From the cell containing the given text, extract its center point as [x, y] coordinate. 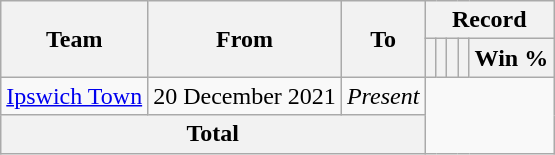
Total [213, 134]
From [245, 39]
To [382, 39]
Record [490, 20]
20 December 2021 [245, 96]
Ipswich Town [74, 96]
Team [74, 39]
Win % [512, 58]
Present [382, 96]
